Locate the cell with the specified text and output its (X, Y) center coordinate. 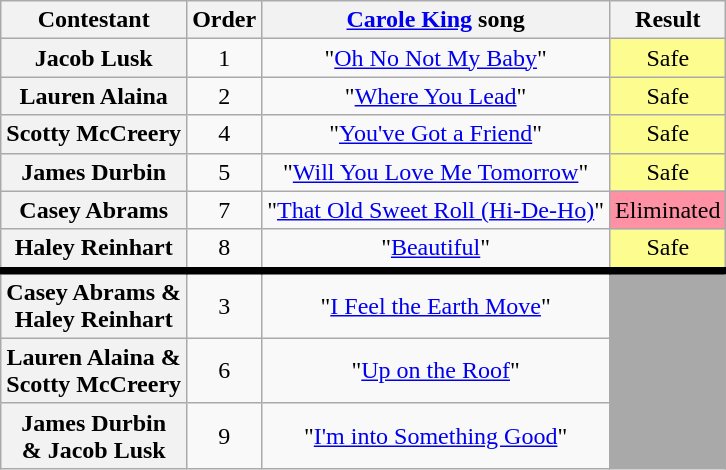
Haley Reinhart (94, 250)
"I Feel the Earth Move" (436, 304)
Jacob Lusk (94, 58)
2 (224, 96)
Contestant (94, 20)
"Beautiful" (436, 250)
"Will You Love Me Tomorrow" (436, 172)
"I'm into Something Good" (436, 436)
Carole King song (436, 20)
1 (224, 58)
6 (224, 370)
"Oh No Not My Baby" (436, 58)
8 (224, 250)
Result (668, 20)
4 (224, 134)
Lauren Alaina &Scotty McCreery (94, 370)
Eliminated (668, 210)
"You've Got a Friend" (436, 134)
3 (224, 304)
"Up on the Roof" (436, 370)
Order (224, 20)
Scotty McCreery (94, 134)
James Durbin (94, 172)
5 (224, 172)
Lauren Alaina (94, 96)
9 (224, 436)
Casey Abrams &Haley Reinhart (94, 304)
7 (224, 210)
James Durbin& Jacob Lusk (94, 436)
"That Old Sweet Roll (Hi-De-Ho)" (436, 210)
Casey Abrams (94, 210)
"Where You Lead" (436, 96)
